For the text-containing cell, return its midpoint in [X, Y] coordinate format. 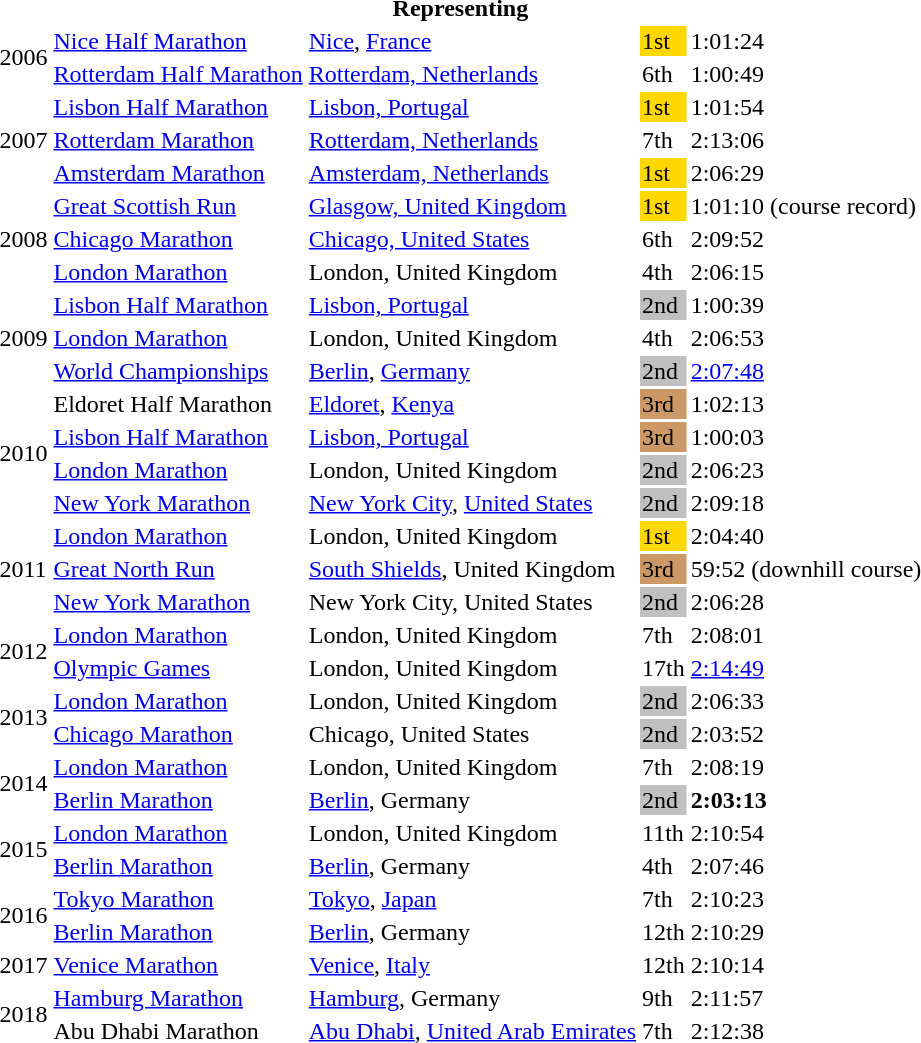
Eldoret, Kenya [472, 404]
Hamburg Marathon [178, 998]
Rotterdam Marathon [178, 140]
Olympic Games [178, 668]
Hamburg, Germany [472, 998]
Tokyo Marathon [178, 899]
Nice Half Marathon [178, 41]
Eldoret Half Marathon [178, 404]
Amsterdam Marathon [178, 173]
9th [664, 998]
11th [664, 833]
Venice, Italy [472, 965]
Nice, France [472, 41]
South Shields, United Kingdom [472, 569]
Venice Marathon [178, 965]
World Championships [178, 371]
17th [664, 668]
Great North Run [178, 569]
Tokyo, Japan [472, 899]
Glasgow, United Kingdom [472, 206]
Great Scottish Run [178, 206]
Amsterdam, Netherlands [472, 173]
Rotterdam Half Marathon [178, 74]
